Capture the cell that displays the provided text and extract its [X, Y] central coordinate. 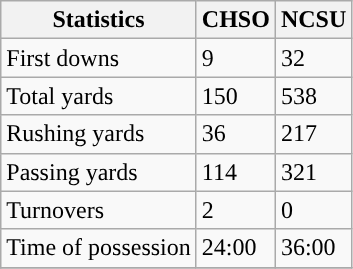
Passing yards [99, 172]
150 [236, 96]
CHSO [236, 20]
36 [236, 134]
24:00 [236, 248]
2 [236, 210]
Time of possession [99, 248]
9 [236, 58]
Statistics [99, 20]
NCSU [313, 20]
321 [313, 172]
First downs [99, 58]
0 [313, 210]
36:00 [313, 248]
Total yards [99, 96]
538 [313, 96]
217 [313, 134]
114 [236, 172]
Turnovers [99, 210]
32 [313, 58]
Rushing yards [99, 134]
